Locate the cell with the specified text and output its [x, y] center coordinate. 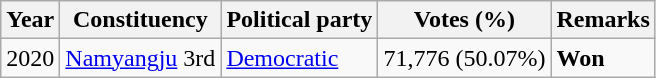
Year [30, 20]
Political party [300, 20]
Democratic [300, 58]
Votes (%) [464, 20]
Constituency [140, 20]
Remarks [603, 20]
Namyangju 3rd [140, 58]
2020 [30, 58]
Won [603, 58]
71,776 (50.07%) [464, 58]
